Capture the cell that displays the provided text and extract its [x, y] central coordinate. 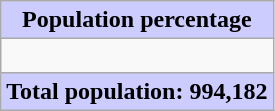
Population percentage [137, 20]
Total population: 994,182 [137, 92]
